Detect which cell encompasses the target text, then output its (x, y) center coordinate. 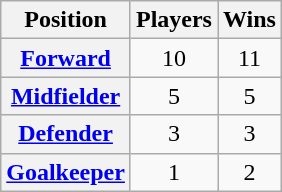
Goalkeeper (66, 172)
Forward (66, 58)
2 (250, 172)
Players (174, 20)
11 (250, 58)
Defender (66, 134)
Wins (250, 20)
Position (66, 20)
1 (174, 172)
Midfielder (66, 96)
10 (174, 58)
